Identify which cell holds the provided text, then report its [x, y] central coordinate. 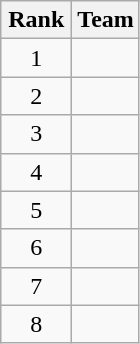
8 [36, 324]
Team [106, 20]
6 [36, 248]
2 [36, 96]
Rank [36, 20]
1 [36, 58]
7 [36, 286]
4 [36, 172]
5 [36, 210]
3 [36, 134]
